Capture the cell that displays the provided text and extract its [x, y] central coordinate. 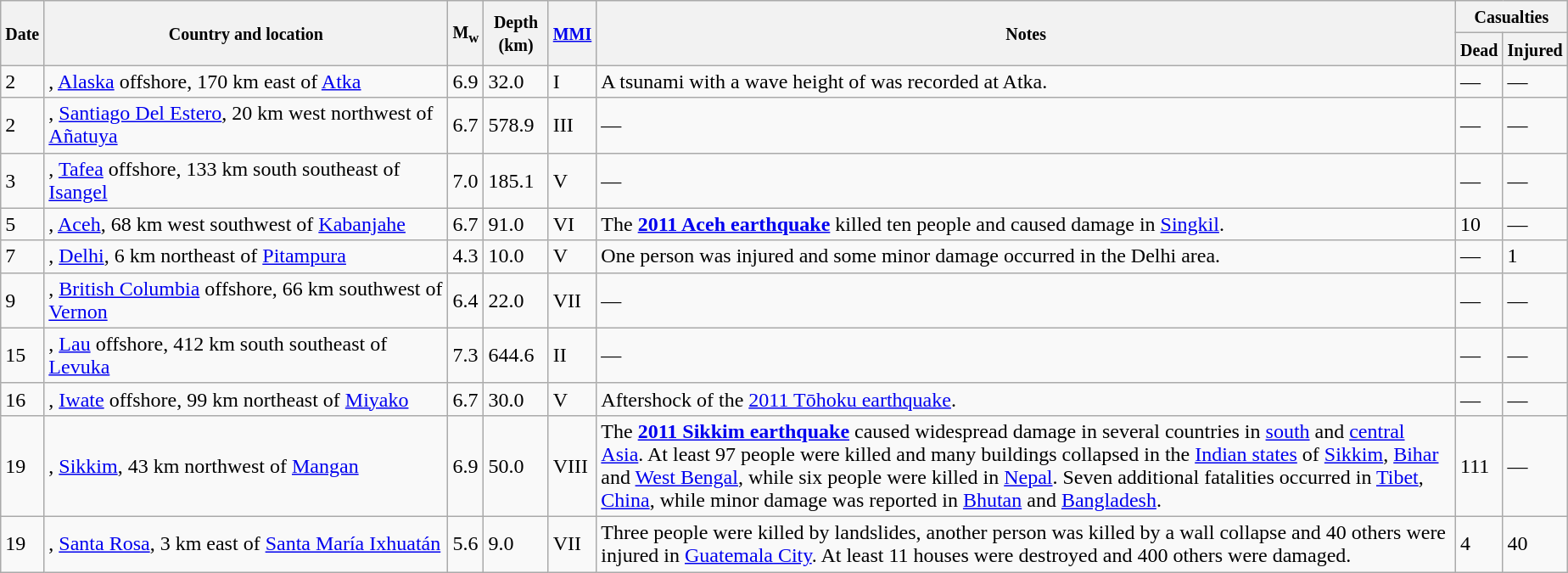
5 [22, 224]
, Delhi, 6 km northeast of Pitampura [246, 256]
The 2011 Aceh earthquake killed ten people and caused damage in Singkil. [1027, 224]
10 [1479, 224]
185.1 [516, 180]
Dead [1479, 49]
, Santiago Del Estero, 20 km west northwest of Añatuya [246, 126]
, Iwate offshore, 99 km northeast of Miyako [246, 399]
, Lau offshore, 412 km south southeast of Levuka [246, 355]
3 [22, 180]
Notes [1027, 33]
10.0 [516, 256]
I [572, 81]
VI [572, 224]
, Santa Rosa, 3 km east of Santa María Ixhuatán [246, 543]
Country and location [246, 33]
6.4 [466, 301]
Date [22, 33]
32.0 [516, 81]
40 [1535, 543]
, British Columbia offshore, 66 km southwest of Vernon [246, 301]
1 [1535, 256]
MMI [572, 33]
50.0 [516, 465]
4.3 [466, 256]
Aftershock of the 2011 Tōhoku earthquake. [1027, 399]
7.0 [466, 180]
22.0 [516, 301]
, Sikkim, 43 km northwest of Mangan [246, 465]
4 [1479, 543]
, Alaska offshore, 170 km east of Atka [246, 81]
111 [1479, 465]
578.9 [516, 126]
II [572, 355]
9.0 [516, 543]
III [572, 126]
15 [22, 355]
Depth (km) [516, 33]
Injured [1535, 49]
91.0 [516, 224]
One person was injured and some minor damage occurred in the Delhi area. [1027, 256]
16 [22, 399]
7.3 [466, 355]
7 [22, 256]
, Tafea offshore, 133 km south southeast of Isangel [246, 180]
VIII [572, 465]
30.0 [516, 399]
, Aceh, 68 km west southwest of Kabanjahe [246, 224]
Mw [466, 33]
A tsunami with a wave height of was recorded at Atka. [1027, 81]
644.6 [516, 355]
9 [22, 301]
5.6 [466, 543]
Casualties [1511, 17]
